From the cell containing the given text, extract its center point as [X, Y] coordinate. 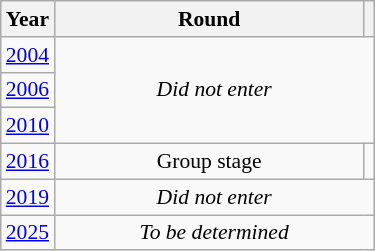
2010 [28, 126]
2025 [28, 233]
Year [28, 19]
2016 [28, 162]
2004 [28, 55]
Group stage [209, 162]
2006 [28, 90]
Round [209, 19]
To be determined [214, 233]
2019 [28, 197]
